For the text-containing cell, return its midpoint in [X, Y] coordinate format. 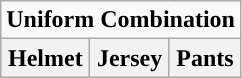
Pants [204, 58]
Helmet [46, 58]
Uniform Combination [121, 20]
Jersey [130, 58]
